Determine the (x, y) coordinate at the center of the cell enclosing the given text.  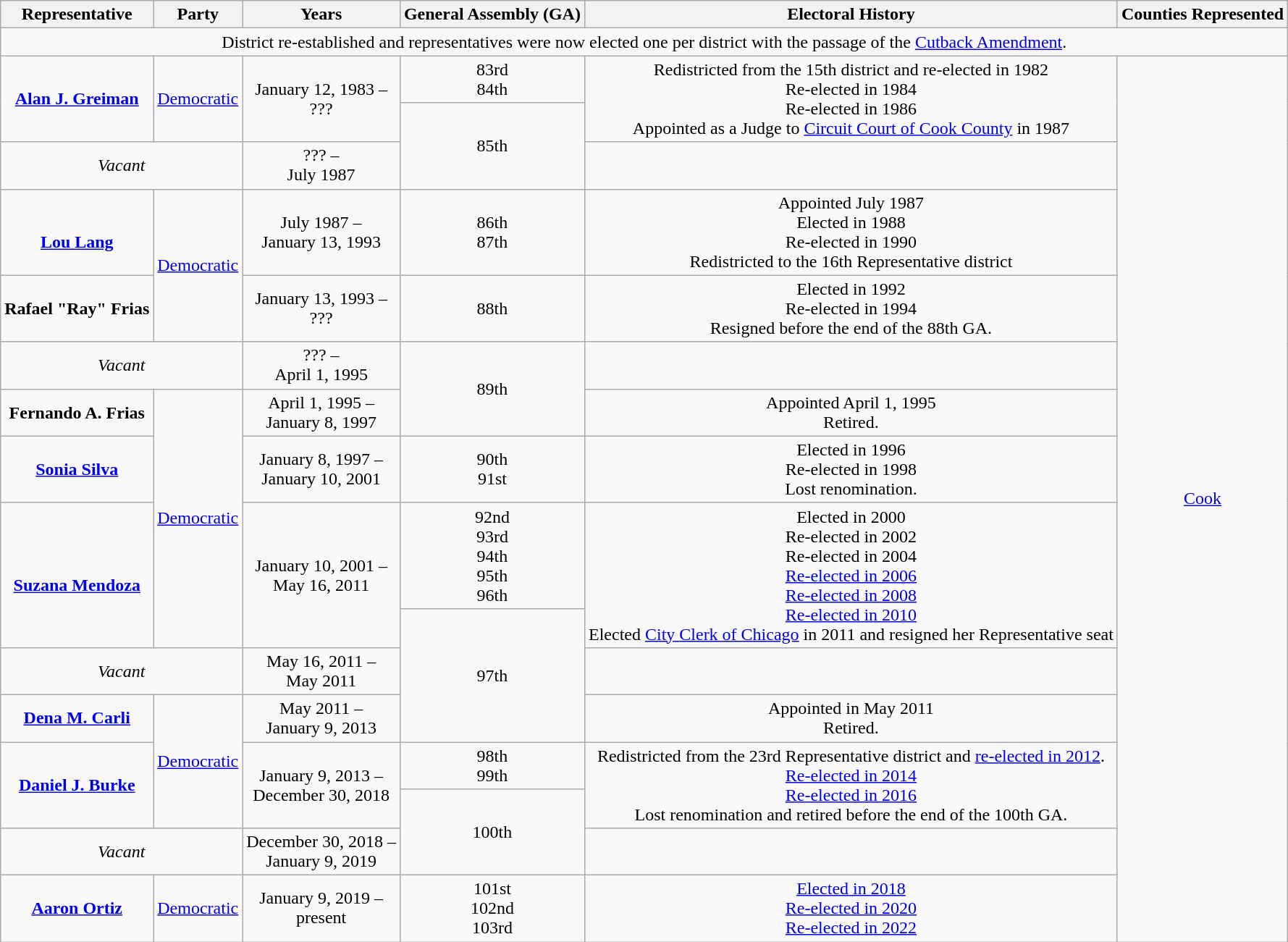
January 13, 1993 –??? (321, 308)
District re-established and representatives were now elected one per district with the passage of the Cutback Amendment. (644, 42)
December 30, 2018 –January 9, 2019 (321, 851)
86th87th (492, 232)
January 10, 2001 –May 16, 2011 (321, 575)
Suzana Mendoza (77, 575)
Elected in 1996Re-elected in 1998Lost renomination. (851, 469)
Counties Represented (1202, 14)
98th99th (492, 765)
Alan J. Greiman (77, 98)
Fernando A. Frias (77, 413)
January 9, 2019 – present (321, 909)
??? –July 1987 (321, 165)
Dena M. Carli (77, 718)
Sonia Silva (77, 469)
Appointed July 1987Elected in 1988Re-elected in 1990Redistricted to the 16th Representative district (851, 232)
97th (492, 675)
Elected in 1992Re-elected in 1994Resigned before the end of the 88th GA. (851, 308)
88th (492, 308)
General Assembly (GA) (492, 14)
Party (198, 14)
89th (492, 389)
85th (492, 146)
??? –April 1, 1995 (321, 365)
Appointed in May 2011Retired. (851, 718)
Elected in 2018Re-elected in 2020Re-elected in 2022 (851, 909)
Cook (1202, 499)
90th91st (492, 469)
100th (492, 833)
Rafael "Ray" Frias (77, 308)
Appointed April 1, 1995Retired. (851, 413)
101st102nd103rd (492, 909)
April 1, 1995 –January 8, 1997 (321, 413)
83rd84th (492, 80)
Years (321, 14)
Electoral History (851, 14)
January 9, 2013 –December 30, 2018 (321, 785)
Aaron Ortiz (77, 909)
Lou Lang (77, 232)
92nd93rd94th95th96th (492, 555)
January 8, 1997 –January 10, 2001 (321, 469)
July 1987 –January 13, 1993 (321, 232)
January 12, 1983 –??? (321, 98)
Daniel J. Burke (77, 785)
May 2011 –January 9, 2013 (321, 718)
Representative (77, 14)
May 16, 2011 –May 2011 (321, 670)
